Capture the cell that displays the provided text and extract its [X, Y] central coordinate. 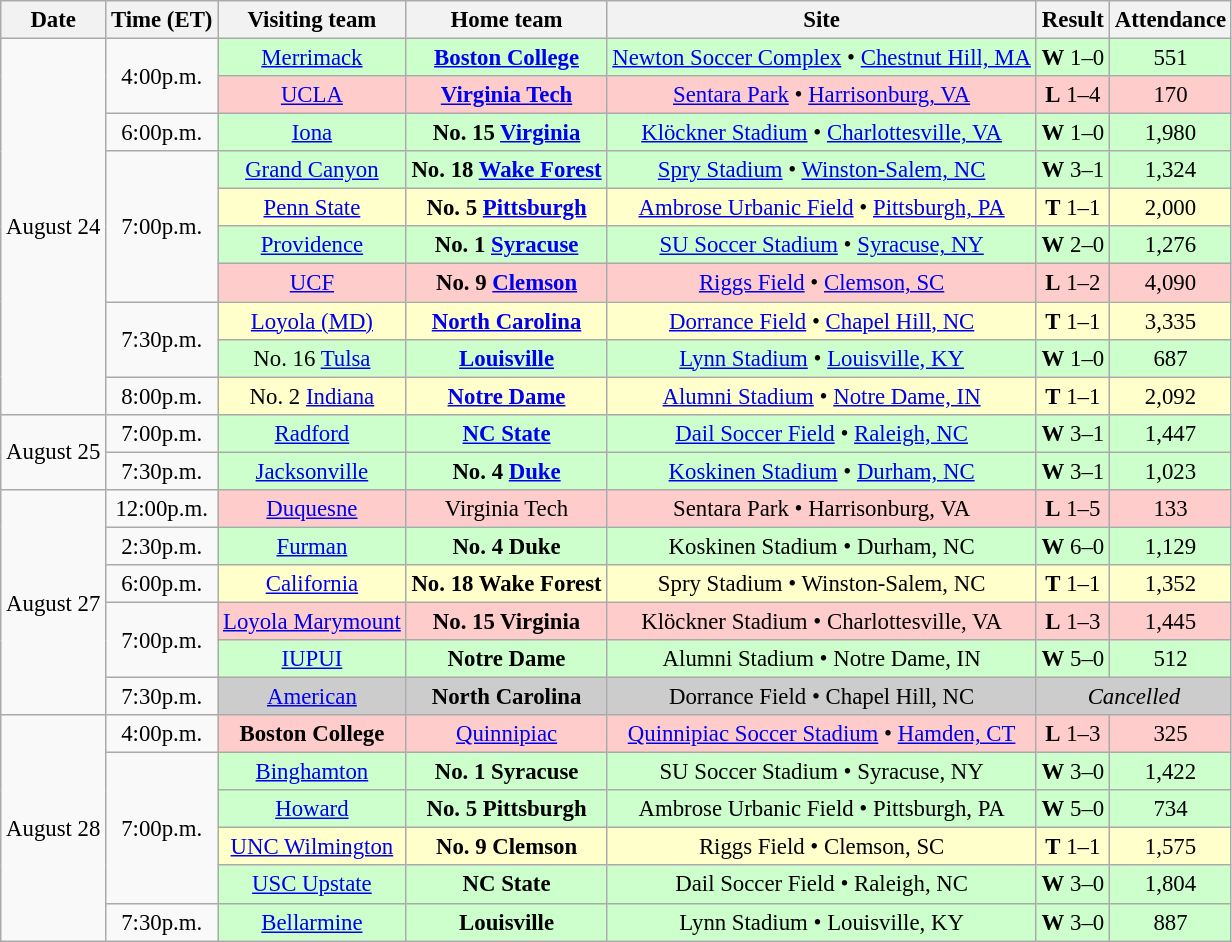
Quinnipiac [506, 734]
1,575 [1170, 847]
Site [822, 20]
California [312, 584]
UCLA [312, 95]
2,000 [1170, 208]
Bellarmine [312, 922]
USC Upstate [312, 885]
2:30p.m. [162, 546]
Date [54, 20]
887 [1170, 922]
August 27 [54, 603]
2,092 [1170, 396]
734 [1170, 809]
Quinnipiac Soccer Stadium • Hamden, CT [822, 734]
Result [1072, 20]
1,023 [1170, 471]
1,324 [1170, 170]
687 [1170, 358]
Howard [312, 809]
IUPUI [312, 659]
Newton Soccer Complex • Chestnut Hill, MA [822, 58]
August 25 [54, 452]
Iona [312, 133]
1,352 [1170, 584]
L 1–2 [1072, 283]
Merrimack [312, 58]
3,335 [1170, 321]
No. 16 Tulsa [312, 358]
1,447 [1170, 433]
1,804 [1170, 885]
1,422 [1170, 772]
Loyola (MD) [312, 321]
L 1–4 [1072, 95]
UNC Wilmington [312, 847]
UCF [312, 283]
512 [1170, 659]
Radford [312, 433]
W 6–0 [1072, 546]
Furman [312, 546]
1,980 [1170, 133]
Visiting team [312, 20]
L 1–5 [1072, 509]
W 2–0 [1072, 245]
No. 2 Indiana [312, 396]
Cancelled [1134, 697]
Penn State [312, 208]
8:00p.m. [162, 396]
170 [1170, 95]
1,276 [1170, 245]
133 [1170, 509]
Duquesne [312, 509]
Jacksonville [312, 471]
American [312, 697]
Loyola Marymount [312, 621]
August 28 [54, 828]
12:00p.m. [162, 509]
Home team [506, 20]
Grand Canyon [312, 170]
1,445 [1170, 621]
Providence [312, 245]
Binghamton [312, 772]
325 [1170, 734]
551 [1170, 58]
4,090 [1170, 283]
Time (ET) [162, 20]
Attendance [1170, 20]
1,129 [1170, 546]
August 24 [54, 227]
